Return the [X, Y] coordinate for the center point of the cell that contains the specified text.  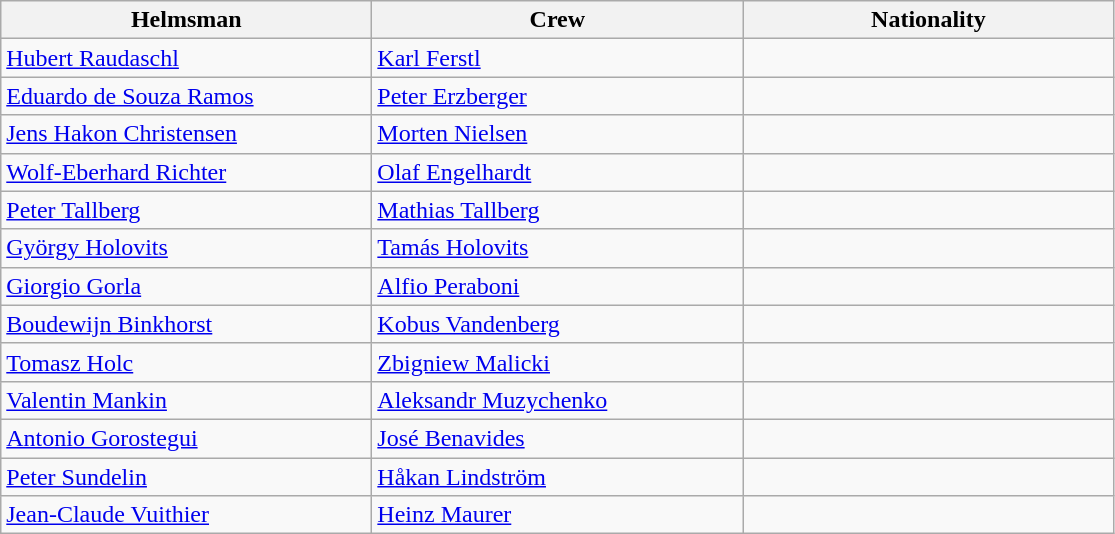
Peter Erzberger [558, 96]
Zbigniew Malicki [558, 362]
Valentin Mankin [186, 400]
György Holovits [186, 248]
Morten Nielsen [558, 134]
Alfio Peraboni [558, 286]
Helmsman [186, 20]
José Benavides [558, 438]
Boudewijn Binkhorst [186, 324]
Aleksandr Muzychenko [558, 400]
Mathias Tallberg [558, 210]
Hubert Raudaschl [186, 58]
Antonio Gorostegui [186, 438]
Wolf-Eberhard Richter [186, 172]
Jean-Claude Vuithier [186, 515]
Olaf Engelhardt [558, 172]
Kobus Vandenberg [558, 324]
Karl Ferstl [558, 58]
Peter Tallberg [186, 210]
Tamás Holovits [558, 248]
Giorgio Gorla [186, 286]
Håkan Lindström [558, 477]
Jens Hakon Christensen [186, 134]
Heinz Maurer [558, 515]
Peter Sundelin [186, 477]
Nationality [928, 20]
Eduardo de Souza Ramos [186, 96]
Tomasz Holc [186, 362]
Crew [558, 20]
